Return the [X, Y] coordinate for the center point of the cell that contains the specified text.  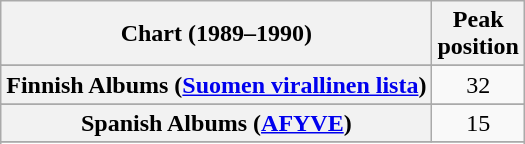
15 [478, 123]
Spanish Albums (AFYVE) [216, 123]
32 [478, 85]
Finnish Albums (Suomen virallinen lista) [216, 85]
Chart (1989–1990) [216, 34]
Peakposition [478, 34]
